Return (X, Y) of the center of cell containing provided text 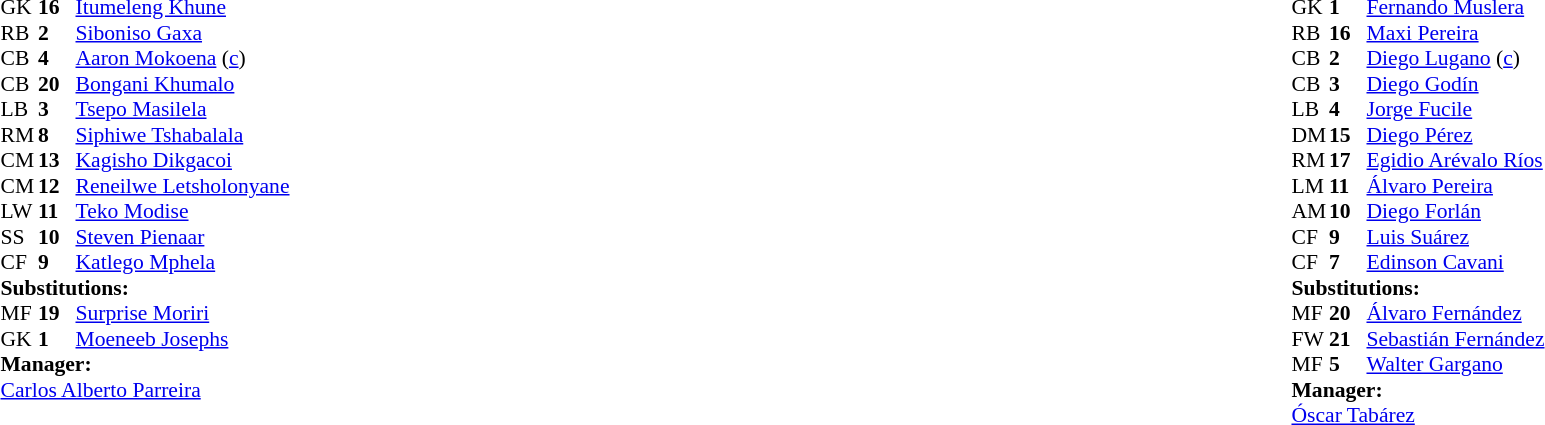
5 (1348, 365)
Maxi Pereira (1455, 33)
17 (1348, 161)
LW (19, 211)
8 (57, 135)
Álvaro Fernández (1455, 313)
DM (1310, 135)
15 (1348, 135)
Álvaro Pereira (1455, 186)
12 (57, 186)
LM (1310, 186)
13 (57, 161)
Egidio Arévalo Ríos (1455, 161)
SS (19, 237)
Diego Forlán (1455, 211)
Siphiwe Tshabalala (183, 135)
Carlos Alberto Parreira (144, 390)
Steven Pienaar (183, 237)
Reneilwe Letsholonyane (183, 186)
Jorge Fucile (1455, 109)
Sebastián Fernández (1455, 339)
Diego Lugano (c) (1455, 59)
16 (1348, 33)
Surprise Moriri (183, 313)
AM (1310, 211)
Siboniso Gaxa (183, 33)
Luis Suárez (1455, 237)
Aaron Mokoena (c) (183, 59)
GK (19, 339)
FW (1310, 339)
Tsepo Masilela (183, 109)
Bongani Khumalo (183, 84)
Katlego Mphela (183, 263)
Moeneeb Josephs (183, 339)
Teko Modise (183, 211)
19 (57, 313)
Walter Gargano (1455, 365)
Diego Pérez (1455, 135)
21 (1348, 339)
Kagisho Dikgacoi (183, 161)
1 (57, 339)
Edinson Cavani (1455, 263)
Diego Godín (1455, 84)
7 (1348, 263)
